Identify which cell holds the provided text, then report its [X, Y] central coordinate. 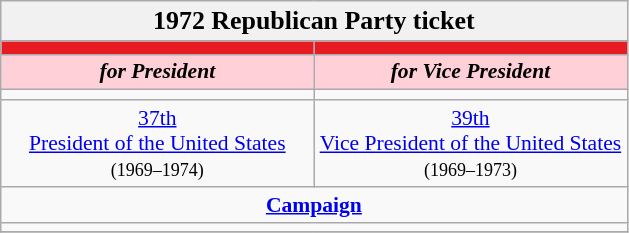
Campaign [314, 205]
1972 Republican Party ticket [314, 21]
37thPresident of the United States(1969–1974) [158, 144]
for Vice President [470, 72]
39thVice President of the United States(1969–1973) [470, 144]
for President [158, 72]
